Extract the (X, Y) coordinate from the center of the cell holding the provided text.  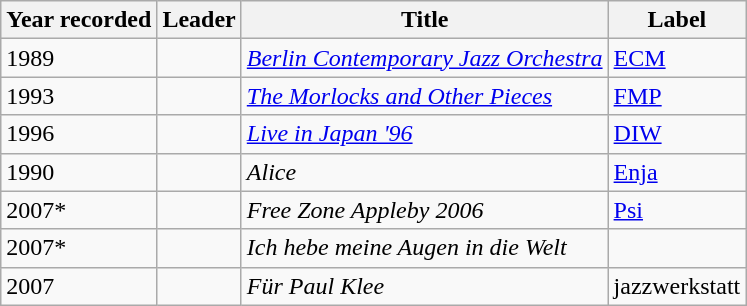
Ich hebe meine Augen in die Welt (424, 248)
Free Zone Appleby 2006 (424, 210)
ECM (677, 58)
Title (424, 20)
Label (677, 20)
FMP (677, 96)
Leader (199, 20)
Enja (677, 172)
1989 (79, 58)
Year recorded (79, 20)
The Morlocks and Other Pieces (424, 96)
Psi (677, 210)
1993 (79, 96)
1996 (79, 134)
Berlin Contemporary Jazz Orchestra (424, 58)
Live in Japan '96 (424, 134)
jazzwerkstatt (677, 286)
Alice (424, 172)
DIW (677, 134)
Für Paul Klee (424, 286)
2007 (79, 286)
1990 (79, 172)
